Provide the (x, y) coordinate of the cell's center where the given text is located.  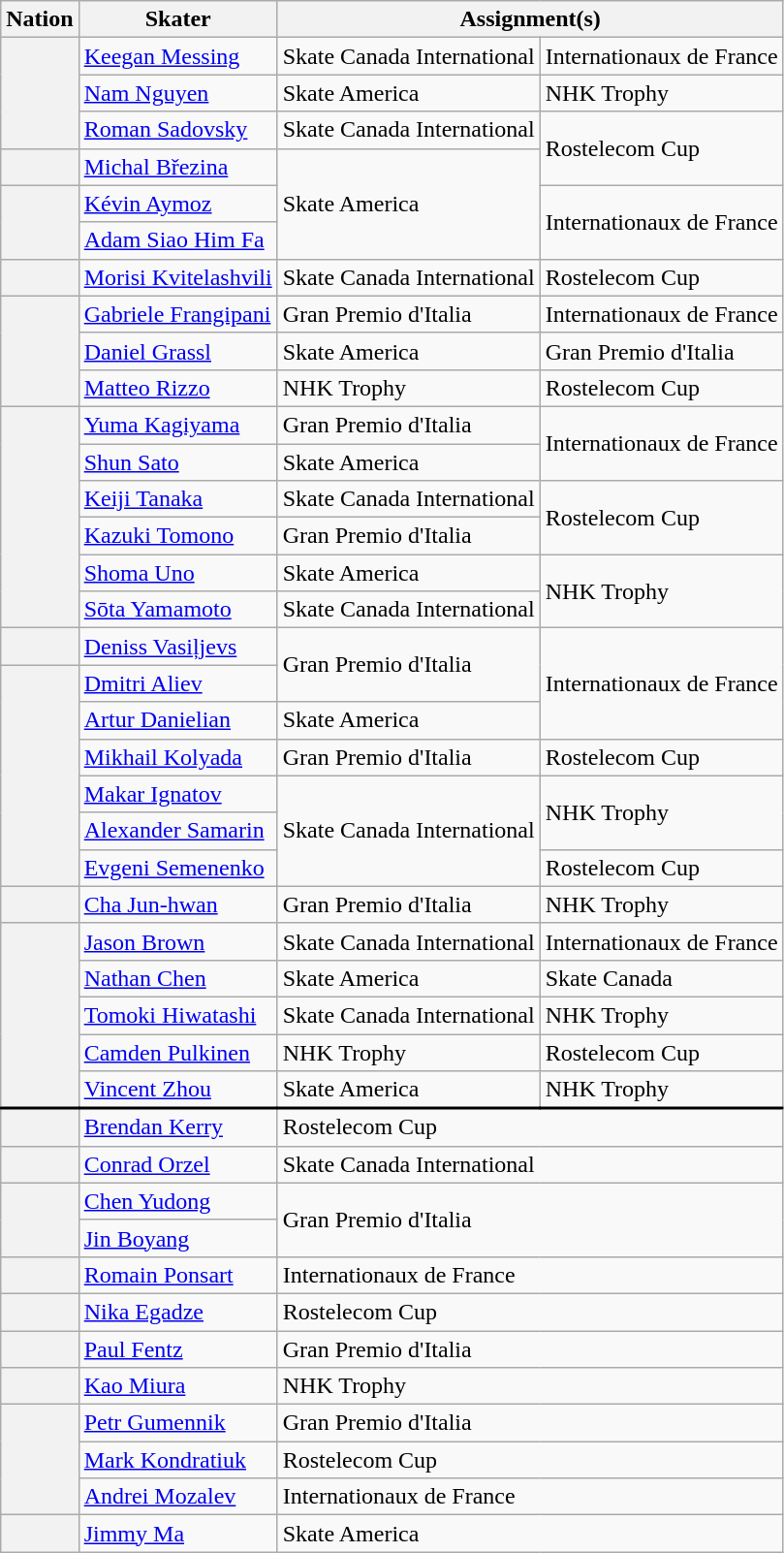
Romain Ponsart (178, 1275)
Kazuki Tomono (178, 536)
Mikhail Kolyada (178, 757)
Daniel Grassl (178, 351)
Kao Miura (178, 1386)
Deniss Vasiļjevs (178, 647)
Skater (178, 19)
Assignment(s) (530, 19)
Michal Březina (178, 167)
Vincent Zhou (178, 1090)
Keegan Messing (178, 56)
Artur Danielian (178, 720)
Brendan Kerry (178, 1126)
Makar Ignatov (178, 794)
Petr Gumennik (178, 1423)
Jin Boyang (178, 1238)
Sōta Yamamoto (178, 610)
Andrei Mozalev (178, 1497)
Nam Nguyen (178, 93)
Matteo Rizzo (178, 388)
Chen Yudong (178, 1201)
Adam Siao Him Fa (178, 240)
Jimmy Ma (178, 1534)
Tomoki Hiwatashi (178, 1015)
Jason Brown (178, 941)
Gabriele Frangipani (178, 314)
Conrad Orzel (178, 1164)
Camden Pulkinen (178, 1052)
Morisi Kvitelashvili (178, 277)
Paul Fentz (178, 1348)
Roman Sadovsky (178, 130)
Nathan Chen (178, 978)
Shoma Uno (178, 573)
Mark Kondratiuk (178, 1460)
Kévin Aymoz (178, 204)
Skate Canada (661, 978)
Shun Sato (178, 462)
Yuma Kagiyama (178, 425)
Nika Egadze (178, 1312)
Nation (40, 19)
Keiji Tanaka (178, 499)
Alexander Samarin (178, 831)
Dmitri Aliev (178, 683)
Cha Jun-hwan (178, 904)
Evgeni Semenenko (178, 868)
